Search for the cell housing the specified text and yield its [x, y] center coordinate. 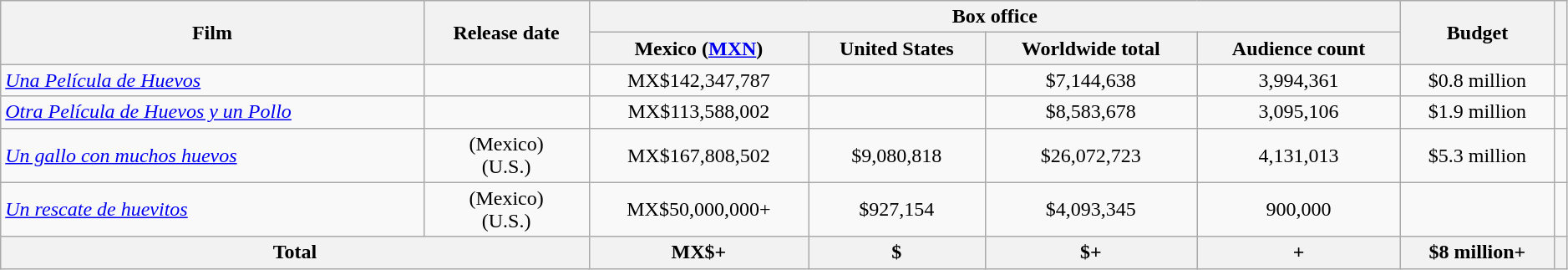
MX$50,000,000+ [698, 209]
$ [897, 252]
Box office [994, 17]
3,994,361 [1299, 80]
4,131,013 [1299, 155]
United States [897, 48]
$0.8 million [1478, 80]
Film [212, 33]
Worldwide total [1091, 48]
Release date [506, 33]
$9,080,818 [897, 155]
$1.9 million [1478, 112]
Audience count [1299, 48]
Un rescate de huevitos [212, 209]
900,000 [1299, 209]
$26,072,723 [1091, 155]
MX$142,347,787 [698, 80]
Total [295, 252]
$+ [1091, 252]
3,095,106 [1299, 112]
Una Película de Huevos [212, 80]
+ [1299, 252]
$8,583,678 [1091, 112]
$927,154 [897, 209]
$8 million+ [1478, 252]
$4,093,345 [1091, 209]
Budget [1478, 33]
Otra Película de Huevos y un Pollo [212, 112]
MX$113,588,002 [698, 112]
$5.3 million [1478, 155]
MX$+ [698, 252]
Un gallo con muchos huevos [212, 155]
$7,144,638 [1091, 80]
MX$167,808,502 [698, 155]
Mexico (MXN) [698, 48]
